Find where the given text appears and provide that cell's center as (X, Y) coordinate. 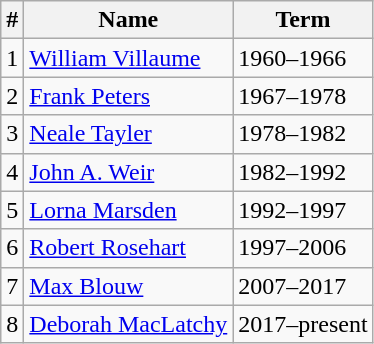
2007–2017 (303, 286)
Neale Tayler (128, 134)
1967–1978 (303, 96)
Name (128, 20)
Term (303, 20)
1978–1982 (303, 134)
1997–2006 (303, 248)
1 (12, 58)
5 (12, 210)
# (12, 20)
Deborah MacLatchy (128, 324)
6 (12, 248)
1992–1997 (303, 210)
8 (12, 324)
Lorna Marsden (128, 210)
2017–present (303, 324)
1960–1966 (303, 58)
1982–1992 (303, 172)
William Villaume (128, 58)
Max Blouw (128, 286)
3 (12, 134)
John A. Weir (128, 172)
2 (12, 96)
7 (12, 286)
Frank Peters (128, 96)
Robert Rosehart (128, 248)
4 (12, 172)
